Detect which cell encompasses the target text, then output its (X, Y) center coordinate. 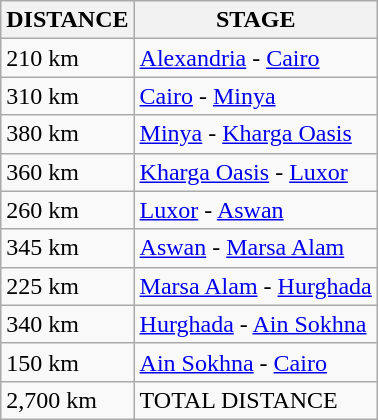
Ain Sokhna - Cairo (256, 362)
Minya - Kharga Oasis (256, 134)
310 km (68, 96)
Aswan - Marsa Alam (256, 248)
TOTAL DISTANCE (256, 400)
260 km (68, 210)
Kharga Oasis - Luxor (256, 172)
2,700 km (68, 400)
Hurghada - Ain Sokhna (256, 324)
225 km (68, 286)
360 km (68, 172)
DISTANCE (68, 20)
Luxor - Aswan (256, 210)
340 km (68, 324)
210 km (68, 58)
380 km (68, 134)
Alexandria - Cairo (256, 58)
345 km (68, 248)
STAGE (256, 20)
Marsa Alam - Hurghada (256, 286)
150 km (68, 362)
Cairo - Minya (256, 96)
